Capture the cell that displays the provided text and extract its (x, y) central coordinate. 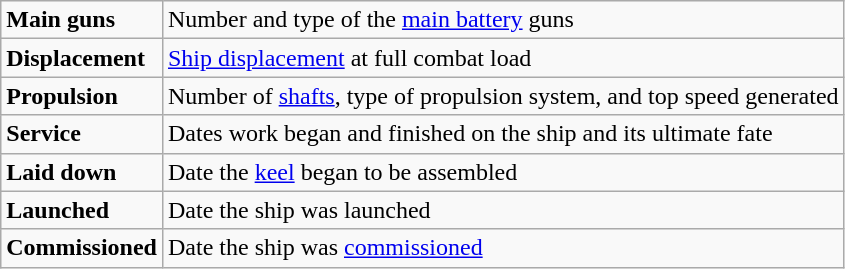
Launched (82, 210)
Date the keel began to be assembled (503, 172)
Dates work began and finished on the ship and its ultimate fate (503, 134)
Displacement (82, 58)
Commissioned (82, 248)
Ship displacement at full combat load (503, 58)
Number and type of the main battery guns (503, 20)
Number of shafts, type of propulsion system, and top speed generated (503, 96)
Propulsion (82, 96)
Main guns (82, 20)
Date the ship was commissioned (503, 248)
Laid down (82, 172)
Date the ship was launched (503, 210)
Service (82, 134)
